Detect which cell encompasses the target text, then output its [x, y] center coordinate. 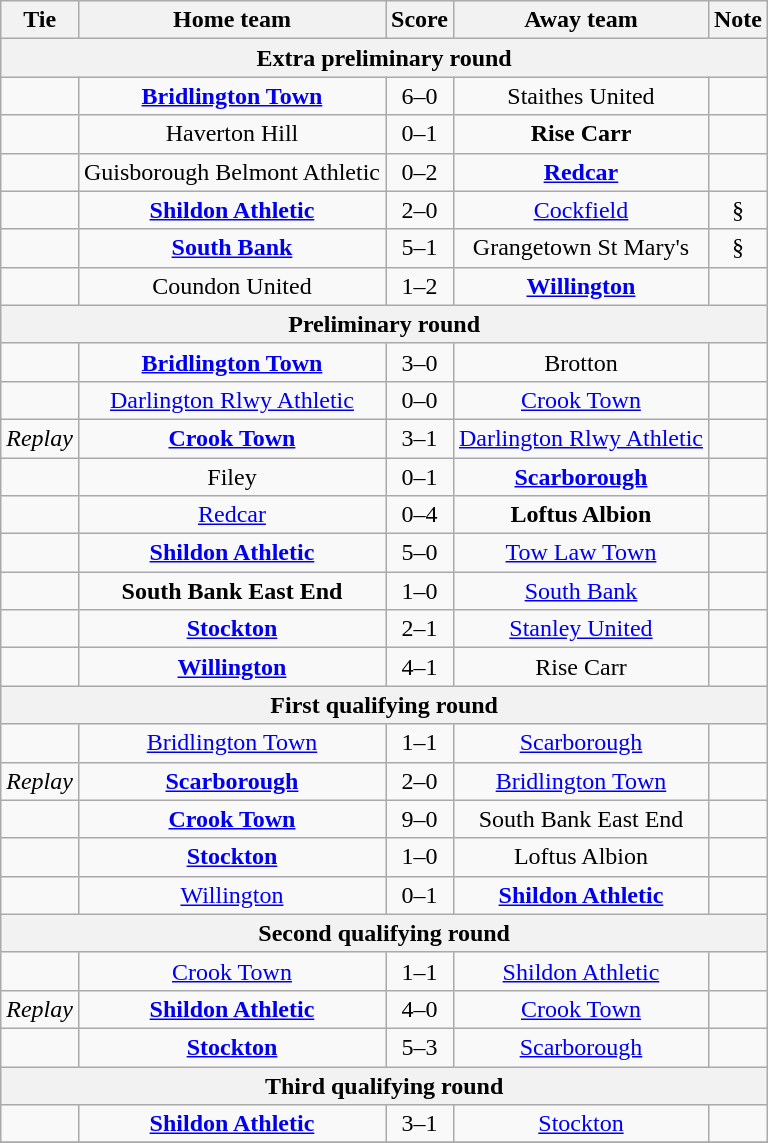
Stanley United [580, 629]
Filey [232, 477]
0–4 [420, 515]
Third qualifying round [384, 1085]
5–1 [420, 248]
Staithes United [580, 96]
0–2 [420, 172]
Coundon United [232, 286]
Grangetown St Mary's [580, 248]
Score [420, 20]
Haverton Hill [232, 134]
5–0 [420, 553]
Note [738, 20]
Second qualifying round [384, 933]
First qualifying round [384, 705]
0–0 [420, 400]
Brotton [580, 362]
5–3 [420, 1047]
Extra preliminary round [384, 58]
2–1 [420, 629]
1–2 [420, 286]
4–1 [420, 667]
4–0 [420, 1009]
Away team [580, 20]
6–0 [420, 96]
Cockfield [580, 210]
Tow Law Town [580, 553]
Guisborough Belmont Athletic [232, 172]
9–0 [420, 819]
Preliminary round [384, 324]
Tie [40, 20]
3–0 [420, 362]
Home team [232, 20]
